Return [x, y] of the center of cell containing provided text 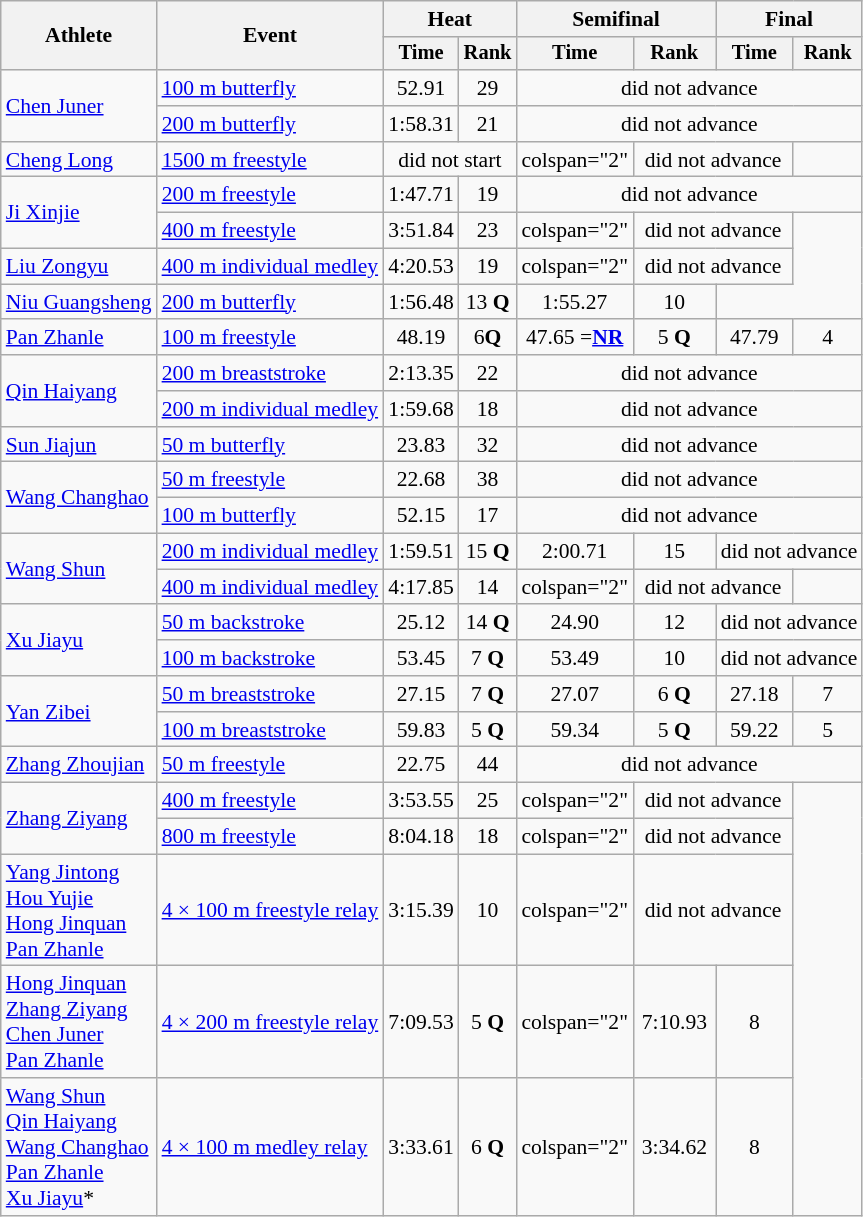
47.79 [754, 338]
200 m freestyle [270, 195]
Heat [450, 19]
Wang Shun [79, 570]
25 [488, 801]
3:51.84 [420, 231]
23.83 [420, 445]
Pan Zhanle [79, 338]
47.65 =NR [574, 338]
22 [488, 373]
100 m breaststroke [270, 730]
Zhang Ziyang [79, 818]
25.12 [420, 623]
Semifinal [616, 19]
Final [790, 19]
44 [488, 765]
15 Q [488, 552]
200 m breaststroke [270, 373]
22.75 [420, 765]
3:34.62 [674, 1147]
7 [828, 694]
Sun Jiajun [79, 445]
14 Q [488, 623]
3:53.55 [420, 801]
59.83 [420, 730]
32 [488, 445]
29 [488, 88]
3:33.61 [420, 1147]
52.15 [420, 516]
Event [270, 36]
23 [488, 231]
27.15 [420, 694]
50 m breaststroke [270, 694]
100 m backstroke [270, 658]
27.07 [574, 694]
4:20.53 [420, 267]
48.19 [420, 338]
4:17.85 [420, 587]
1:56.48 [420, 302]
5 [828, 730]
did not start [450, 160]
1:59.68 [420, 409]
Ji Xinjie [79, 212]
Yan Zibei [79, 712]
53.49 [574, 658]
Wang ShunQin Haiyang Wang ChanghaoPan ZhanleXu Jiayu* [79, 1147]
4 × 100 m freestyle relay [270, 910]
50 m backstroke [270, 623]
Liu Zongyu [79, 267]
Niu Guangsheng [79, 302]
21 [488, 124]
1:58.31 [420, 124]
2:13.35 [420, 373]
100 m freestyle [270, 338]
3:15.39 [420, 910]
1500 m freestyle [270, 160]
17 [488, 516]
Xu Jiayu [79, 640]
Qin Haiyang [79, 390]
1:55.27 [574, 302]
Chen Juner [79, 106]
24.90 [574, 623]
800 m freestyle [270, 837]
4 × 100 m medley relay [270, 1147]
7:09.53 [420, 1022]
50 m butterfly [270, 445]
13 Q [488, 302]
Athlete [79, 36]
Yang Jintong Hou YujieHong Jinquan Pan Zhanle [79, 910]
Wang Changhao [79, 498]
1:59.51 [420, 552]
7:10.93 [674, 1022]
14 [488, 587]
53.45 [420, 658]
6Q [488, 338]
59.34 [574, 730]
1:47.71 [420, 195]
22.68 [420, 480]
15 [674, 552]
27.18 [754, 694]
4 × 200 m freestyle relay [270, 1022]
Hong JinquanZhang Ziyang Chen Juner Pan Zhanle [79, 1022]
52.91 [420, 88]
4 [828, 338]
38 [488, 480]
8:04.18 [420, 837]
Zhang Zhoujian [79, 765]
2:00.71 [574, 552]
Cheng Long [79, 160]
12 [674, 623]
59.22 [754, 730]
